Locate the cell with the specified text and output its (x, y) center coordinate. 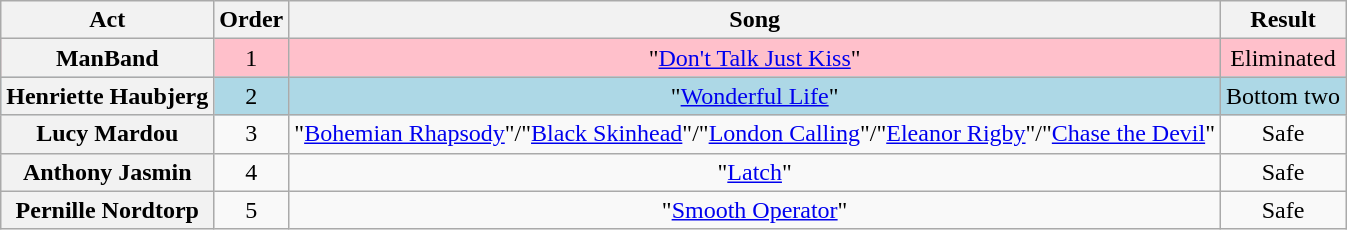
1 (252, 58)
4 (252, 172)
"Bohemian Rhapsody"/"Black Skinhead"/"London Calling"/"Eleanor Rigby"/"Chase the Devil" (755, 134)
"Don't Talk Just Kiss" (755, 58)
ManBand (108, 58)
3 (252, 134)
2 (252, 96)
"Wonderful Life" (755, 96)
Lucy Mardou (108, 134)
Result (1282, 20)
Pernille Nordtorp (108, 210)
Anthony Jasmin (108, 172)
"Smooth Operator" (755, 210)
Order (252, 20)
Act (108, 20)
Song (755, 20)
Henriette Haubjerg (108, 96)
Eliminated (1282, 58)
"Latch" (755, 172)
5 (252, 210)
Bottom two (1282, 96)
